Find where the given text appears and provide that cell's center as [X, Y] coordinate. 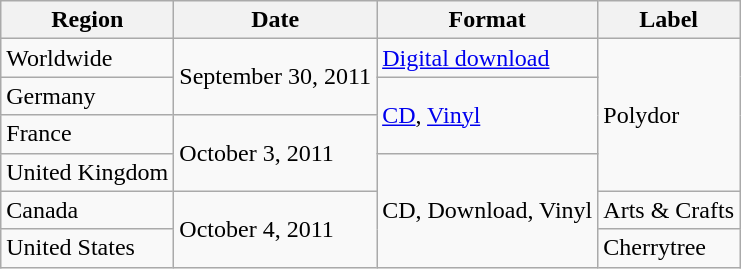
France [88, 134]
United Kingdom [88, 172]
Label [669, 20]
Arts & Crafts [669, 210]
Canada [88, 210]
Worldwide [88, 58]
United States [88, 248]
October 3, 2011 [276, 153]
September 30, 2011 [276, 77]
Cherrytree [669, 248]
Polydor [669, 115]
CD, Download, Vinyl [488, 210]
Germany [88, 96]
CD, Vinyl [488, 115]
October 4, 2011 [276, 229]
Date [276, 20]
Digital download [488, 58]
Region [88, 20]
Format [488, 20]
